Detect which cell encompasses the target text, then output its (x, y) center coordinate. 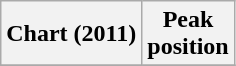
Peakposition (188, 34)
Chart (2011) (72, 34)
